Return the [x, y] coordinate for the center point of the cell that contains the specified text.  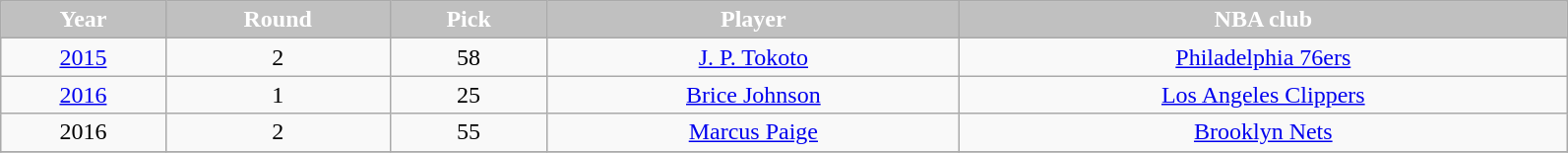
Pick [469, 20]
Los Angeles Clippers [1264, 95]
Player [754, 20]
25 [469, 95]
J. P. Tokoto [754, 57]
Year [83, 20]
Brice Johnson [754, 95]
Philadelphia 76ers [1264, 57]
55 [469, 132]
1 [278, 95]
NBA club [1264, 20]
Marcus Paige [754, 132]
2015 [83, 57]
Round [278, 20]
58 [469, 57]
Brooklyn Nets [1264, 132]
